Scan for the cell matching the given text and deliver its (x, y) coordinate at center. 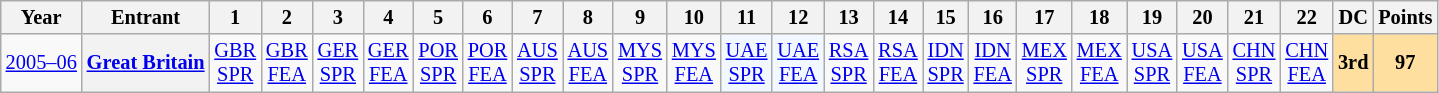
RSAFEA (898, 63)
GERSPR (338, 63)
20 (1202, 17)
MEXSPR (1044, 63)
UAESPR (747, 63)
USAFEA (1202, 63)
IDNSPR (946, 63)
MYSSPR (640, 63)
9 (640, 17)
Year (42, 17)
3 (338, 17)
97 (1405, 63)
PORFEA (488, 63)
12 (798, 17)
PORSPR (438, 63)
7 (537, 17)
RSASPR (848, 63)
DC (1353, 17)
6 (488, 17)
13 (848, 17)
GERFEA (388, 63)
MEXFEA (1100, 63)
3rd (1353, 63)
Great Britain (146, 63)
CHNFEA (1306, 63)
14 (898, 17)
2 (287, 17)
CHNSPR (1254, 63)
21 (1254, 17)
8 (588, 17)
11 (747, 17)
19 (1152, 17)
22 (1306, 17)
Entrant (146, 17)
17 (1044, 17)
15 (946, 17)
MYSFEA (694, 63)
5 (438, 17)
4 (388, 17)
18 (1100, 17)
GBRFEA (287, 63)
UAEFEA (798, 63)
AUSFEA (588, 63)
IDNFEA (993, 63)
16 (993, 17)
2005–06 (42, 63)
Points (1405, 17)
1 (235, 17)
USASPR (1152, 63)
AUSSPR (537, 63)
GBRSPR (235, 63)
10 (694, 17)
